Detect which cell encompasses the target text, then output its (x, y) center coordinate. 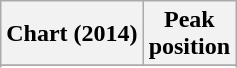
Peakposition (189, 34)
Chart (2014) (72, 34)
